Pinpoint the cell where the given text exists, returning its (x, y) midpoint coordinate. 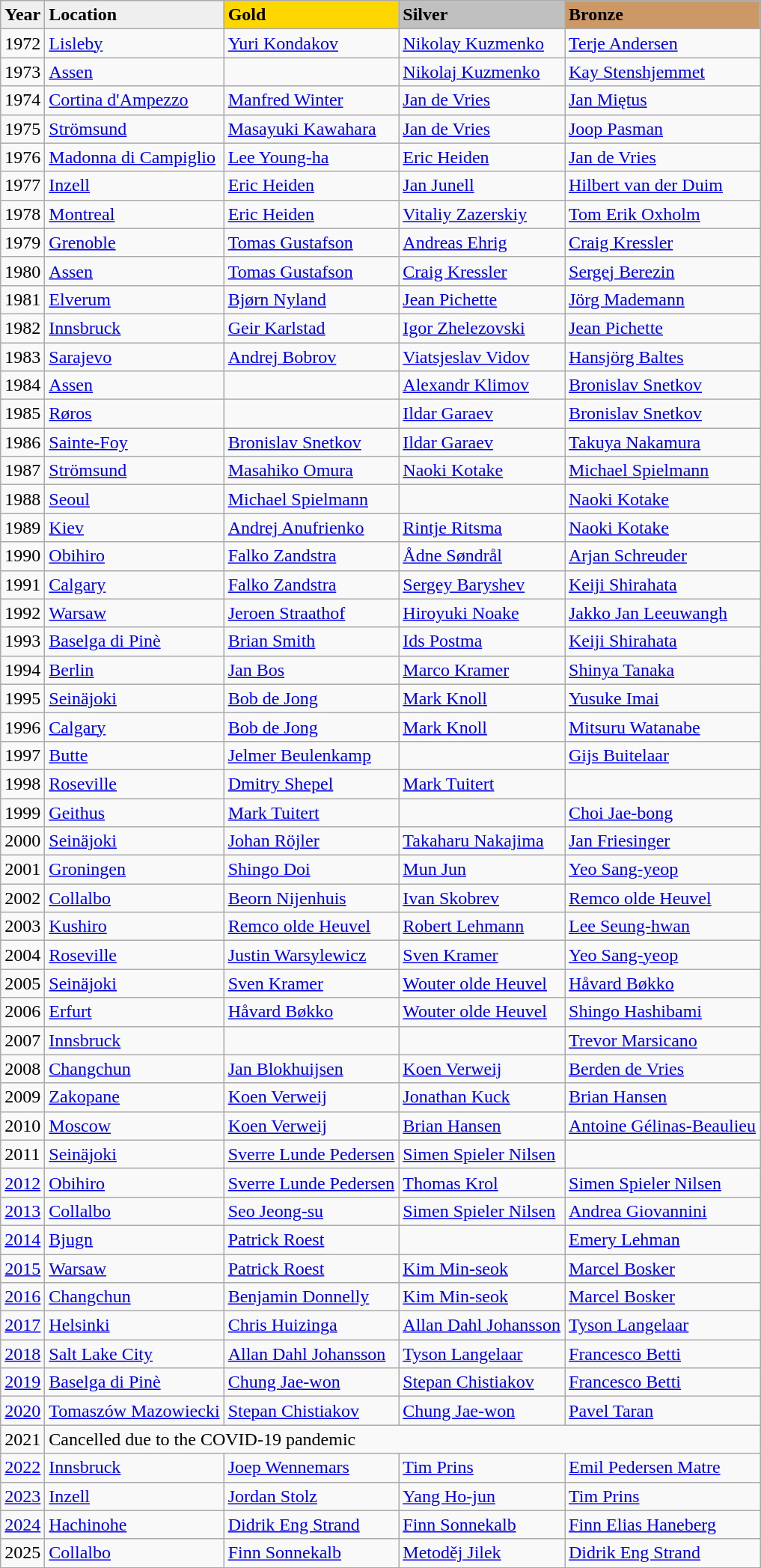
Salt Lake City (135, 1354)
Metoděj Jilek (482, 1553)
Benjamin Donnelly (311, 1297)
Choi Jae-bong (661, 812)
Seoul (135, 499)
1974 (22, 100)
Igor Zhelezovski (482, 328)
1980 (22, 271)
Finn Elias Haneberg (661, 1525)
Thomas Krol (482, 1183)
1983 (22, 357)
2011 (22, 1154)
Antoine Gélinas-Beaulieu (661, 1126)
Bronze (661, 15)
Bjugn (135, 1239)
2012 (22, 1183)
Jan Friesinger (661, 841)
Kiev (135, 528)
1979 (22, 242)
Elverum (135, 299)
Marco Kramer (482, 670)
Ivan Skobrev (482, 898)
Takaharu Nakajima (482, 841)
1973 (22, 72)
2023 (22, 1496)
2001 (22, 870)
Joop Pasman (661, 129)
Butte (135, 755)
Cancelled due to the COVID-19 pandemic (403, 1439)
Year (22, 15)
Yusuke Imai (661, 698)
Masayuki Kawahara (311, 129)
1994 (22, 670)
1987 (22, 471)
1981 (22, 299)
Joep Wennemars (311, 1468)
2010 (22, 1126)
Andrej Bobrov (311, 357)
Berden de Vries (661, 1069)
Montreal (135, 214)
Jelmer Beulenkamp (311, 755)
Kay Stenshjemmet (661, 72)
Kushiro (135, 927)
Hiroyuki Noake (482, 613)
Moscow (135, 1126)
2005 (22, 983)
Madonna di Campiglio (135, 157)
2024 (22, 1525)
Manfred Winter (311, 100)
Lisleby (135, 43)
Mun Jun (482, 870)
1982 (22, 328)
Terje Andersen (661, 43)
Geithus (135, 812)
1976 (22, 157)
Location (135, 15)
Johan Röjler (311, 841)
Groningen (135, 870)
1986 (22, 442)
Andrej Anufrienko (311, 528)
2002 (22, 898)
1995 (22, 698)
Nikolay Kuzmenko (482, 43)
Hansjörg Baltes (661, 357)
Sainte-Foy (135, 442)
1992 (22, 613)
Hilbert van der Duim (661, 186)
Bjørn Nyland (311, 299)
1991 (22, 585)
Sergey Baryshev (482, 585)
Shingo Hashibami (661, 1012)
2004 (22, 955)
Sergej Berezin (661, 271)
2018 (22, 1354)
1972 (22, 43)
2003 (22, 927)
1998 (22, 784)
Geir Karlstad (311, 328)
Beorn Nijenhuis (311, 898)
Yang Ho-jun (482, 1496)
Emery Lehman (661, 1239)
Ådne Søndrål (482, 556)
Vitaliy Zazerskiy (482, 214)
Jordan Stolz (311, 1496)
Brian Smith (311, 641)
Alexandr Klimov (482, 385)
2007 (22, 1040)
2013 (22, 1211)
1978 (22, 214)
2025 (22, 1553)
Gijs Buitelaar (661, 755)
1999 (22, 812)
Jakko Jan Leeuwangh (661, 613)
Jeroen Straathof (311, 613)
2014 (22, 1239)
2016 (22, 1297)
Berlin (135, 670)
Shingo Doi (311, 870)
Masahiko Omura (311, 471)
2008 (22, 1069)
Nikolaj Kuzmenko (482, 72)
2021 (22, 1439)
Rintje Ritsma (482, 528)
1993 (22, 641)
1989 (22, 528)
2015 (22, 1269)
Andreas Ehrig (482, 242)
Jan Bos (311, 670)
Lee Young-ha (311, 157)
1997 (22, 755)
Tom Erik Oxholm (661, 214)
Grenoble (135, 242)
Jan Miętus (661, 100)
Viatsjeslav Vidov (482, 357)
Tomaszów Mazowiecki (135, 1411)
Sarajevo (135, 357)
Yuri Kondakov (311, 43)
2022 (22, 1468)
2006 (22, 1012)
1985 (22, 414)
Emil Pedersen Matre (661, 1468)
Cortina d'Ampezzo (135, 100)
Arjan Schreuder (661, 556)
1975 (22, 129)
Lee Seung-hwan (661, 927)
Mitsuru Watanabe (661, 727)
Shinya Tanaka (661, 670)
1988 (22, 499)
Chris Huizinga (311, 1326)
Jonathan Kuck (482, 1097)
2017 (22, 1326)
Robert Lehmann (482, 927)
1990 (22, 556)
Dmitry Shepel (311, 784)
2009 (22, 1097)
Andrea Giovannini (661, 1211)
Røros (135, 414)
Gold (311, 15)
Jan Blokhuijsen (311, 1069)
2020 (22, 1411)
2019 (22, 1382)
Trevor Marsicano (661, 1040)
Erfurt (135, 1012)
Jan Junell (482, 186)
2000 (22, 841)
Justin Warsylewicz (311, 955)
Ids Postma (482, 641)
Pavel Taran (661, 1411)
Silver (482, 15)
Zakopane (135, 1097)
1977 (22, 186)
Hachinohe (135, 1525)
Seo Jeong-su (311, 1211)
1996 (22, 727)
Helsinki (135, 1326)
Takuya Nakamura (661, 442)
1984 (22, 385)
Jörg Mademann (661, 299)
